Detect which cell encompasses the target text, then output its [X, Y] center coordinate. 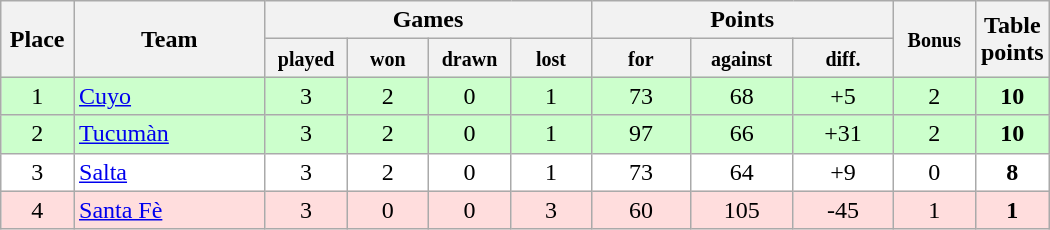
Place [38, 39]
Points [742, 20]
played [306, 58]
diff. [843, 58]
97 [640, 134]
4 [38, 210]
8 [1012, 172]
-45 [843, 210]
Tucumàn [170, 134]
105 [742, 210]
Salta [170, 172]
won [388, 58]
+5 [843, 96]
+9 [843, 172]
+31 [843, 134]
against [742, 58]
Cuyo [170, 96]
64 [742, 172]
for [640, 58]
66 [742, 134]
Games [428, 20]
Tablepoints [1012, 39]
drawn [469, 58]
68 [742, 96]
60 [640, 210]
Santa Fè [170, 210]
Team [170, 39]
Bonus [934, 39]
lost [551, 58]
